From the cell containing the given text, extract its center point as (x, y) coordinate. 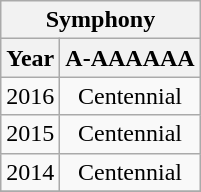
2016 (30, 96)
Year (30, 58)
Symphony (100, 20)
2014 (30, 172)
2015 (30, 134)
A-AAAAAA (130, 58)
